For the text-containing cell, return its midpoint in [X, Y] coordinate format. 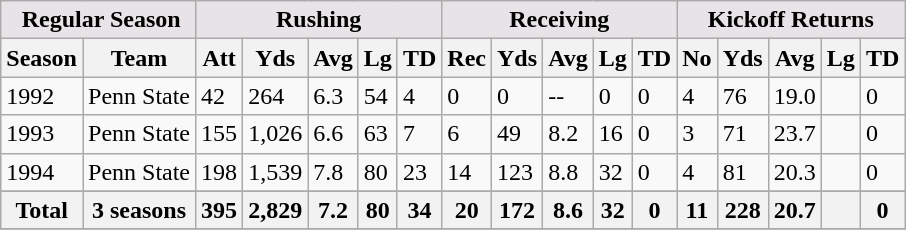
49 [518, 134]
23 [419, 172]
54 [378, 96]
Team [138, 58]
198 [220, 172]
123 [518, 172]
172 [518, 210]
20.3 [794, 172]
23.7 [794, 134]
11 [697, 210]
8.8 [568, 172]
2,829 [276, 210]
8.6 [568, 210]
3 [697, 134]
14 [467, 172]
Att [220, 58]
Receiving [560, 20]
42 [220, 96]
81 [742, 172]
63 [378, 134]
7.8 [334, 172]
Season [42, 58]
76 [742, 96]
Rec [467, 58]
20.7 [794, 210]
6 [467, 134]
-- [568, 96]
264 [276, 96]
1,539 [276, 172]
71 [742, 134]
155 [220, 134]
No [697, 58]
34 [419, 210]
1,026 [276, 134]
1993 [42, 134]
6.3 [334, 96]
Rushing [319, 20]
Total [42, 210]
16 [612, 134]
Kickoff Returns [791, 20]
8.2 [568, 134]
395 [220, 210]
3 seasons [138, 210]
7.2 [334, 210]
Regular Season [98, 20]
1994 [42, 172]
1992 [42, 96]
6.6 [334, 134]
7 [419, 134]
19.0 [794, 96]
20 [467, 210]
228 [742, 210]
